Find where the given text appears and provide that cell's center as (x, y) coordinate. 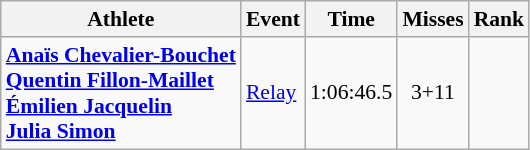
Rank (500, 19)
Athlete (121, 19)
1:06:46.5 (351, 93)
Anaïs Chevalier-BouchetQuentin Fillon-MailletÉmilien JacquelinJulia Simon (121, 93)
Relay (273, 93)
Time (351, 19)
Misses (432, 19)
Event (273, 19)
3+11 (432, 93)
